Detect which cell encompasses the target text, then output its [x, y] center coordinate. 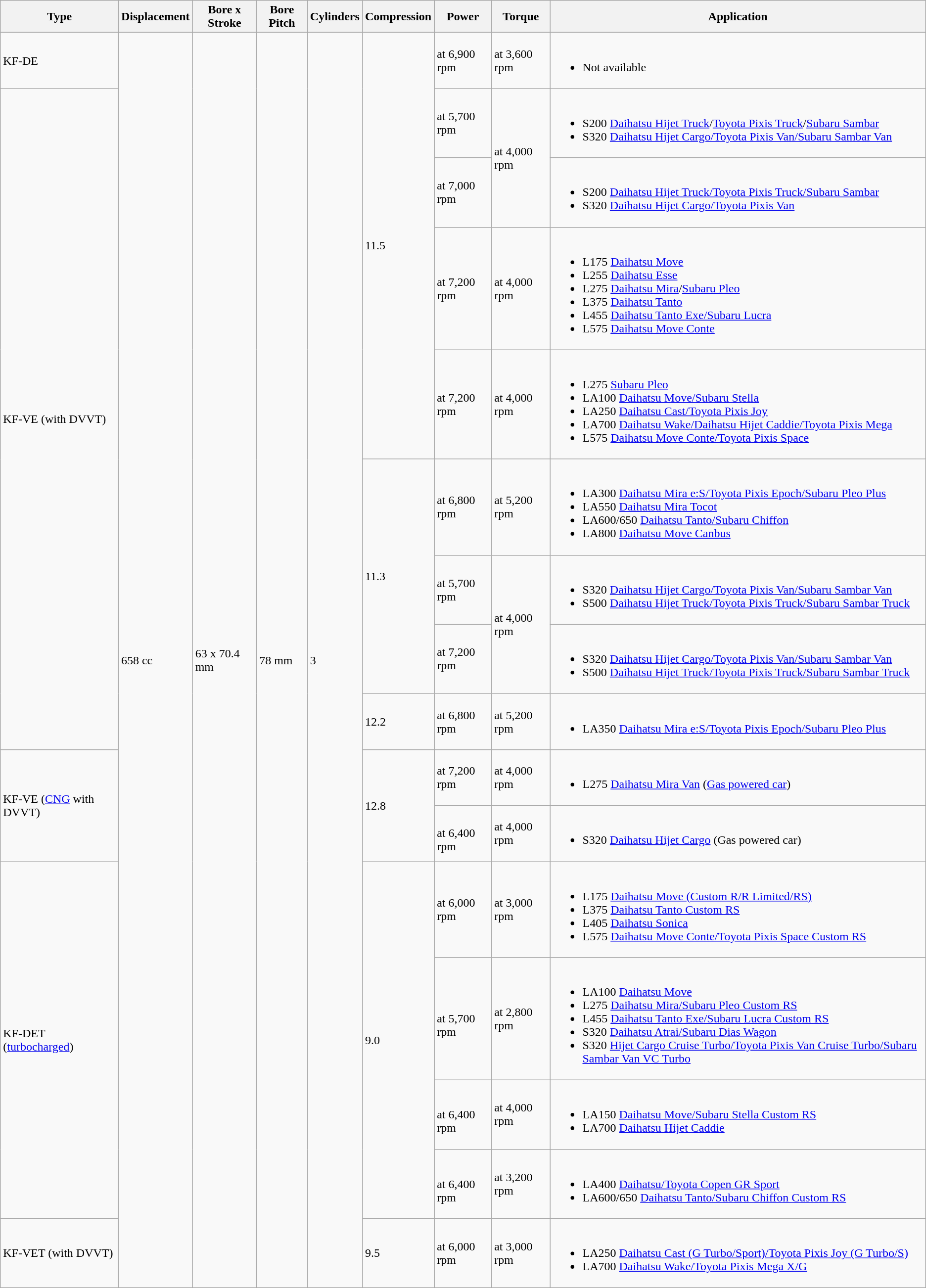
LA300 Daihatsu Mira e:S/Toyota Pixis Epoch/Subaru Pleo PlusLA550 Daihatsu Mira TocotLA600/650 Daihatsu Tanto/Subaru ChiffonLA800 Daihatsu Move Canbus [738, 507]
L175 Daihatsu MoveL255 Daihatsu EsseL275 Daihatsu Mira/Subaru PleoL375 Daihatsu TantoL455 Daihatsu Tanto Exe/Subaru LucraL575 Daihatsu Move Conte [738, 288]
12.8 [398, 805]
9.0 [398, 1040]
Torque [521, 17]
Displacement [155, 17]
Bore x Stroke [225, 17]
S200 Daihatsu Hijet Truck/Toyota Pixis Truck/Subaru SambarS320 Daihatsu Hijet Cargo/Toyota Pixis Van [738, 192]
KF-VET (with DVVT) [59, 1253]
at 3,600 rpm [521, 60]
L275 Daihatsu Mira Van (Gas powered car) [738, 778]
63 x 70.4 mm [225, 660]
658 cc [155, 660]
3 [334, 660]
11.5 [398, 246]
LA150 Daihatsu Move/Subaru Stella Custom RSLA700 Daihatsu Hijet Caddie [738, 1115]
78 mm [282, 660]
Cylinders [334, 17]
Type [59, 17]
KF-VE (CNG with DVVT) [59, 805]
Bore Pitch [282, 17]
S200 Daihatsu Hijet Truck/Toyota Pixis Truck/Subaru SambarS320 Daihatsu Hijet Cargo/Toyota Pixis Van/Subaru Sambar Van [738, 123]
LA400 Daihatsu/Toyota Copen GR SportLA600/650 Daihatsu Tanto/Subaru Chiffon Custom RS [738, 1184]
Compression [398, 17]
S320 Daihatsu Hijet Cargo (Gas powered car) [738, 833]
Application [738, 17]
KF-DE [59, 60]
Power [463, 17]
KF-DET (turbocharged) [59, 1040]
LA350 Daihatsu Mira e:S/Toyota Pixis Epoch/Subaru Pleo Plus [738, 721]
12.2 [398, 721]
L175 Daihatsu Move (Custom R/R Limited/RS)L375 Daihatsu Tanto Custom RSL405 Daihatsu SonicaL575 Daihatsu Move Conte/Toyota Pixis Space Custom RS [738, 910]
9.5 [398, 1253]
11.3 [398, 576]
at 3,200 rpm [521, 1184]
at 2,800 rpm [521, 1019]
KF-VE (with DVVT) [59, 419]
Not available [738, 60]
at 7,000 rpm [463, 192]
at 6,900 rpm [463, 60]
LA250 Daihatsu Cast (G Turbo/Sport)/Toyota Pixis Joy (G Turbo/S)LA700 Daihatsu Wake/Toyota Pixis Mega X/G [738, 1253]
